Identify which cell holds the provided text, then report its (X, Y) central coordinate. 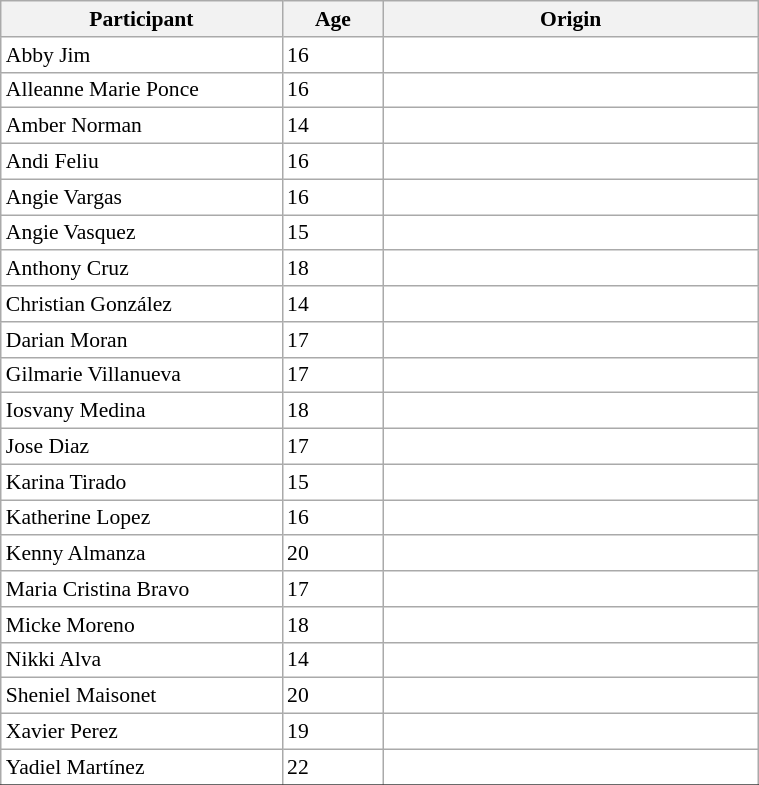
22 (333, 767)
Xavier Perez (142, 731)
Jose Diaz (142, 446)
Participant (142, 19)
Amber Norman (142, 126)
Age (333, 19)
Abby Jim (142, 54)
19 (333, 731)
Iosvany Medina (142, 411)
Katherine Lopez (142, 518)
Kenny Almanza (142, 553)
Sheniel Maisonet (142, 696)
Darian Moran (142, 339)
Andi Feliu (142, 161)
Micke Moreno (142, 624)
Alleanne Marie Ponce (142, 90)
Yadiel Martínez (142, 767)
Anthony Cruz (142, 268)
Angie Vargas (142, 197)
Angie Vasquez (142, 232)
Christian González (142, 304)
Nikki Alva (142, 660)
Maria Cristina Bravo (142, 589)
Origin (571, 19)
Gilmarie Villanueva (142, 375)
Karina Tirado (142, 482)
